Provide the [x, y] coordinate of the cell's center where the given text is located.  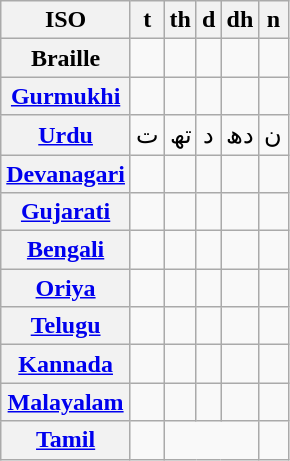
Gurmukhi [66, 96]
ت [147, 135]
Oriya [66, 288]
Bengali [66, 250]
Tamil [66, 440]
Gujarati [66, 212]
Braille [66, 58]
Telugu [66, 326]
ISO [66, 20]
Urdu [66, 135]
n [274, 20]
ن [274, 135]
th [180, 20]
dh [240, 20]
Malayalam [66, 402]
t [147, 20]
د [208, 135]
تھ [180, 135]
Devanagari [66, 173]
Kannada [66, 364]
d [208, 20]
دھ [240, 135]
